Provide the (X, Y) coordinate of the cell's center where the given text is located.  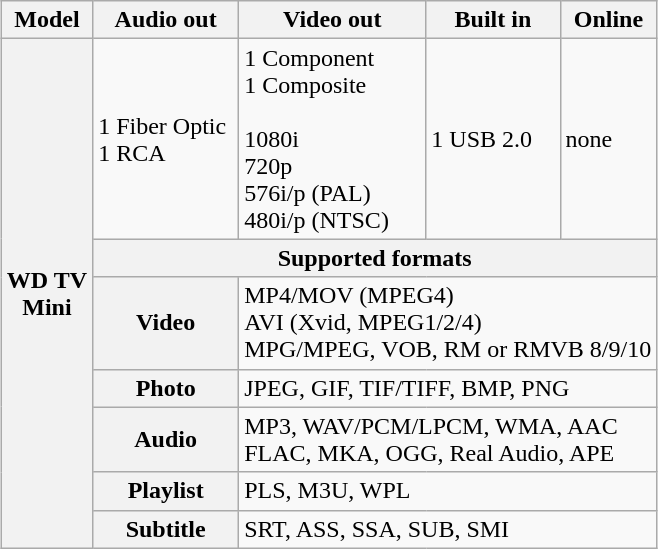
Subtitle (166, 529)
Online (608, 20)
Video (166, 323)
Built in (493, 20)
Audio (166, 440)
1 Component1 Composite1080i720p576i/p (PAL)480i/p (NTSC) (332, 139)
MP3, WAV/PCM/LPCM, WMA, AACFLAC, MKA, OGG, Real Audio, APE (448, 440)
none (608, 139)
Supported formats (375, 258)
Photo (166, 388)
MP4/MOV (MPEG4)AVI (Xvid, MPEG1/2/4)MPG/MPEG, VOB, RM or RMVB 8/9/10 (448, 323)
1 USB 2.0 (493, 139)
WD TVMini (46, 294)
1 Fiber Optic1 RCA (166, 139)
Video out (332, 20)
Audio out (166, 20)
Model (46, 20)
PLS, M3U, WPL (448, 491)
JPEG, GIF, TIF/TIFF, BMP, PNG (448, 388)
Playlist (166, 491)
SRT, ASS, SSA, SUB, SMI (448, 529)
